Output the [X, Y] coordinate of the center of the cell containing the given text.  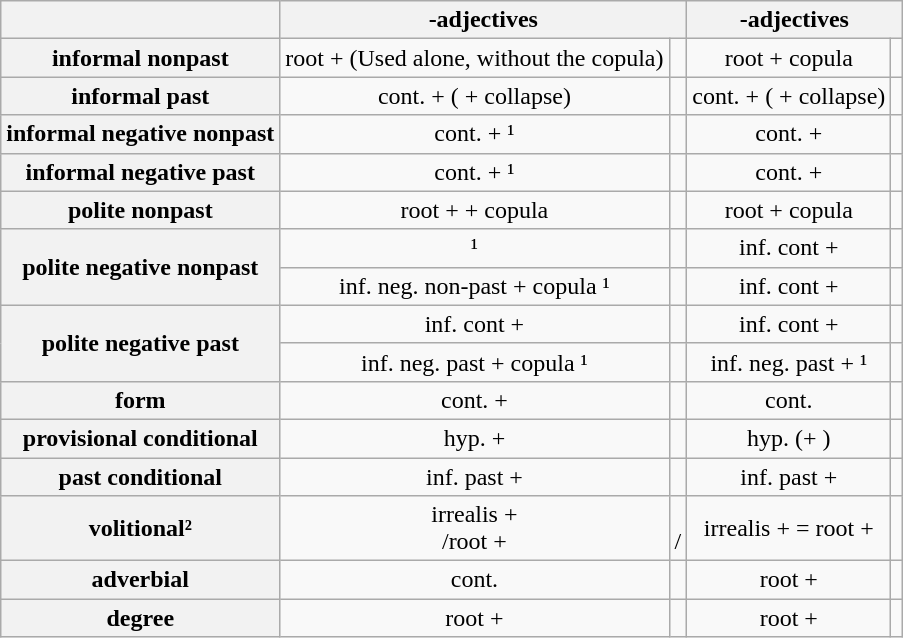
inf. neg. past + ¹ [789, 362]
provisional conditional [140, 438]
informal nonpast [140, 58]
degree [140, 618]
volitional² [140, 528]
root + (Used alone, without the copula) [474, 58]
root + + copula [474, 210]
informal negative past [140, 172]
irrealis + /root + [474, 528]
hyp. (+ ) [789, 438]
adverbial [140, 580]
form [140, 400]
polite negative nonpast [140, 267]
¹ [474, 248]
polite negative past [140, 343]
informal negative nonpast [140, 134]
past conditional [140, 477]
irrealis + = root + [789, 528]
informal past [140, 96]
inf. neg. non-past + copula ¹ [474, 286]
hyp. + [474, 438]
inf. neg. past + copula ¹ [474, 362]
/ [678, 528]
polite nonpast [140, 210]
